From the cell containing the given text, extract its center point as (X, Y) coordinate. 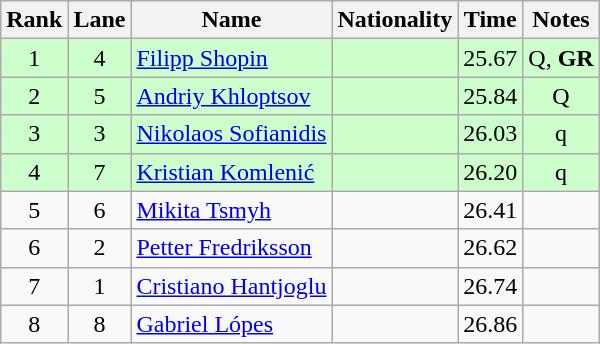
Filipp Shopin (232, 58)
Cristiano Hantjoglu (232, 286)
Rank (34, 20)
26.20 (490, 172)
26.41 (490, 210)
25.67 (490, 58)
Petter Fredriksson (232, 248)
Time (490, 20)
26.03 (490, 134)
Q, GR (561, 58)
26.74 (490, 286)
Mikita Tsmyh (232, 210)
Name (232, 20)
25.84 (490, 96)
26.62 (490, 248)
Nikolaos Sofianidis (232, 134)
Gabriel Lópes (232, 324)
Kristian Komlenić (232, 172)
Andriy Khloptsov (232, 96)
26.86 (490, 324)
Lane (100, 20)
Nationality (395, 20)
Notes (561, 20)
Q (561, 96)
